Identify which cell holds the provided text, then report its [x, y] central coordinate. 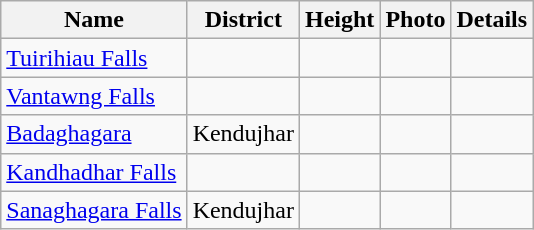
District [243, 20]
Tuirihiau Falls [94, 58]
Sanaghagara Falls [94, 210]
Photo [416, 20]
Name [94, 20]
Vantawng Falls [94, 96]
Height [339, 20]
Details [492, 20]
Kandhadhar Falls [94, 172]
Badaghagara [94, 134]
